From the cell containing the given text, extract its center point as [X, Y] coordinate. 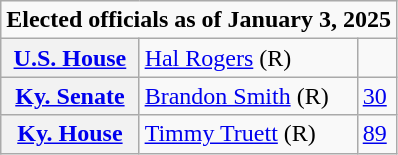
30 [376, 96]
Hal Rogers (R) [248, 58]
Brandon Smith (R) [248, 96]
89 [376, 134]
Ky. Senate [70, 96]
Timmy Truett (R) [248, 134]
Elected officials as of January 3, 2025 [199, 20]
Ky. House [70, 134]
U.S. House [70, 58]
